Capture the cell that displays the provided text and extract its [X, Y] central coordinate. 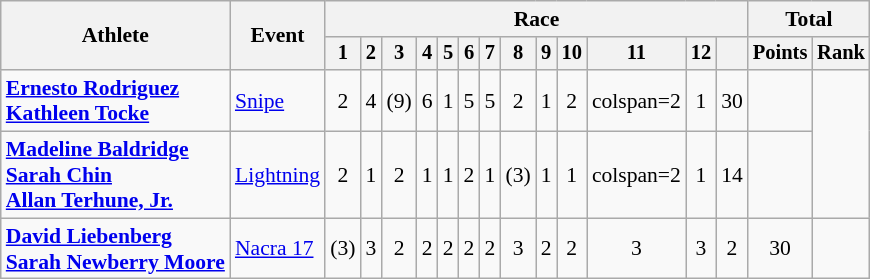
Total [809, 19]
Snipe [278, 100]
Points [780, 54]
12 [701, 54]
Nacra 17 [278, 248]
Athlete [116, 36]
10 [572, 54]
8 [518, 54]
11 [636, 54]
Madeline BaldridgeSarah ChinAllan Terhune, Jr. [116, 176]
Event [278, 36]
Ernesto RodriguezKathleen Tocke [116, 100]
Race [536, 19]
14 [732, 176]
David LiebenbergSarah Newberry Moore [116, 248]
Lightning [278, 176]
7 [490, 54]
Rank [841, 54]
(9) [398, 100]
9 [546, 54]
